Return (X, Y) of the center of cell containing provided text 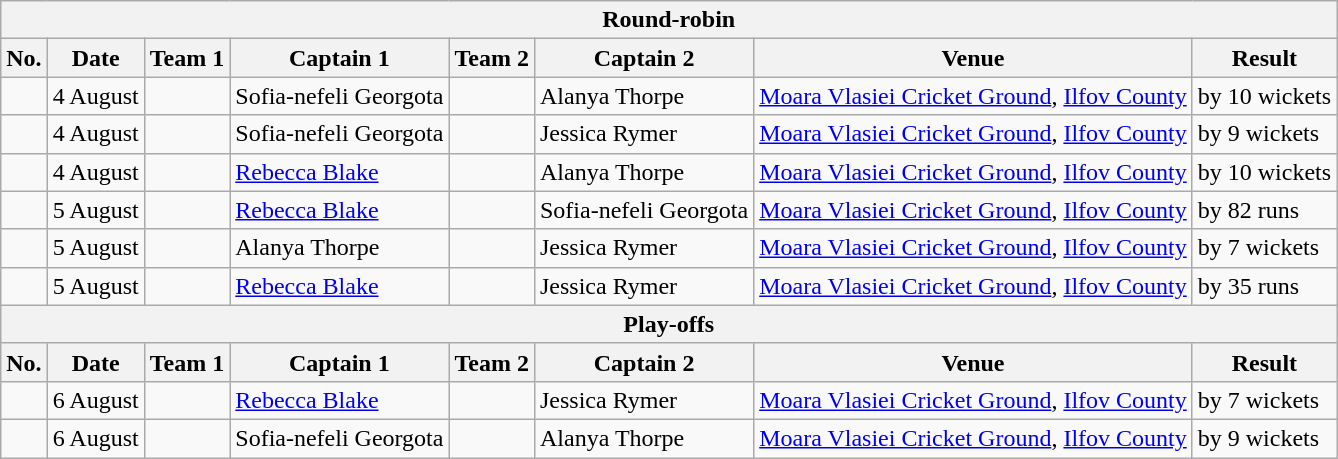
by 82 runs (1264, 210)
Play-offs (669, 324)
by 35 runs (1264, 286)
Round-robin (669, 20)
